Locate the cell with the specified text and output its (X, Y) center coordinate. 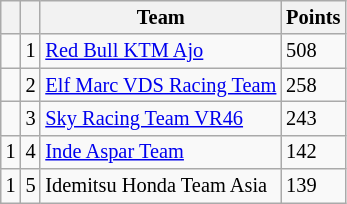
139 (313, 186)
Idemitsu Honda Team Asia (160, 186)
2 (31, 85)
508 (313, 51)
258 (313, 85)
5 (31, 186)
142 (313, 152)
Team (160, 17)
3 (31, 118)
Points (313, 17)
Sky Racing Team VR46 (160, 118)
Red Bull KTM Ajo (160, 51)
243 (313, 118)
4 (31, 152)
Inde Aspar Team (160, 152)
Elf Marc VDS Racing Team (160, 85)
